Identify which cell holds the provided text, then report its [X, Y] central coordinate. 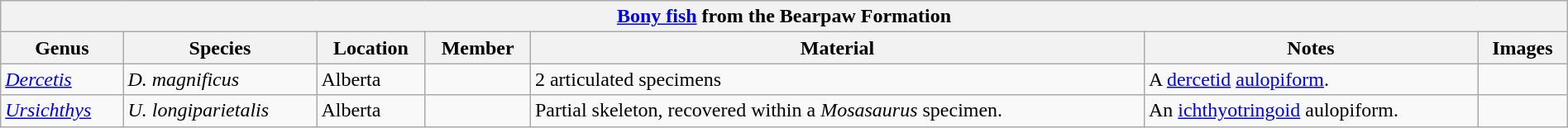
Images [1522, 48]
D. magnificus [220, 79]
Notes [1310, 48]
2 articulated specimens [837, 79]
An ichthyotringoid aulopiform. [1310, 111]
Bony fish from the Bearpaw Formation [784, 17]
Genus [62, 48]
Material [837, 48]
Dercetis [62, 79]
Member [478, 48]
Location [370, 48]
Ursichthys [62, 111]
Species [220, 48]
A dercetid aulopiform. [1310, 79]
U. longiparietalis [220, 111]
Partial skeleton, recovered within a Mosasaurus specimen. [837, 111]
